Output the [X, Y] coordinate of the center of the cell containing the given text.  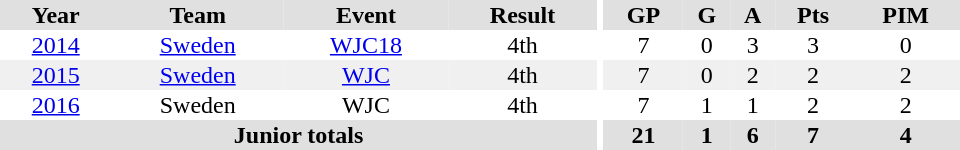
2016 [56, 105]
Year [56, 15]
Pts [813, 15]
2015 [56, 75]
6 [752, 135]
2014 [56, 45]
Result [522, 15]
G [706, 15]
A [752, 15]
WJC18 [366, 45]
21 [644, 135]
Junior totals [298, 135]
GP [644, 15]
Team [198, 15]
PIM [906, 15]
4 [906, 135]
Event [366, 15]
